Find where the given text appears and provide that cell's center as (x, y) coordinate. 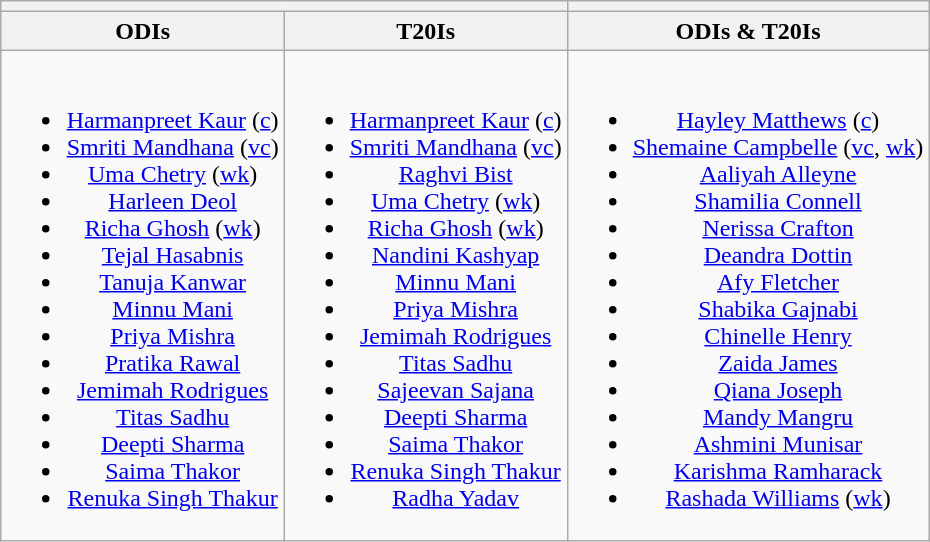
ODIs & T20Is (748, 31)
ODIs (142, 31)
T20Is (426, 31)
